Output the (x, y) coordinate of the center of the cell containing the given text.  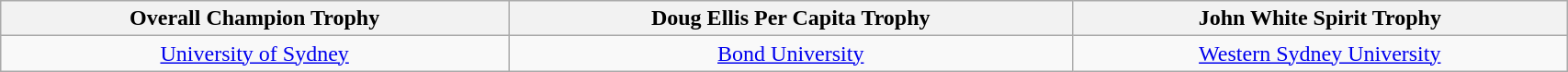
Western Sydney University (1320, 54)
Bond University (791, 54)
Overall Champion Trophy (255, 18)
John White Spirit Trophy (1320, 18)
Doug Ellis Per Capita Trophy (791, 18)
University of Sydney (255, 54)
